Return the [X, Y] coordinate for the center point of the cell that contains the specified text.  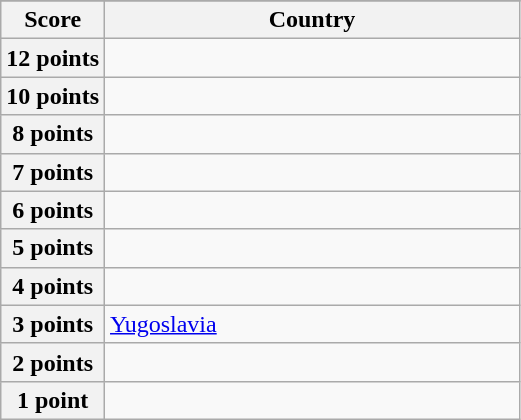
12 points [53, 58]
Score [53, 20]
5 points [53, 248]
Country [312, 20]
10 points [53, 96]
7 points [53, 172]
Yugoslavia [312, 324]
1 point [53, 400]
2 points [53, 362]
8 points [53, 134]
3 points [53, 324]
6 points [53, 210]
4 points [53, 286]
